Provide the [x, y] coordinate of the cell's center where the given text is located.  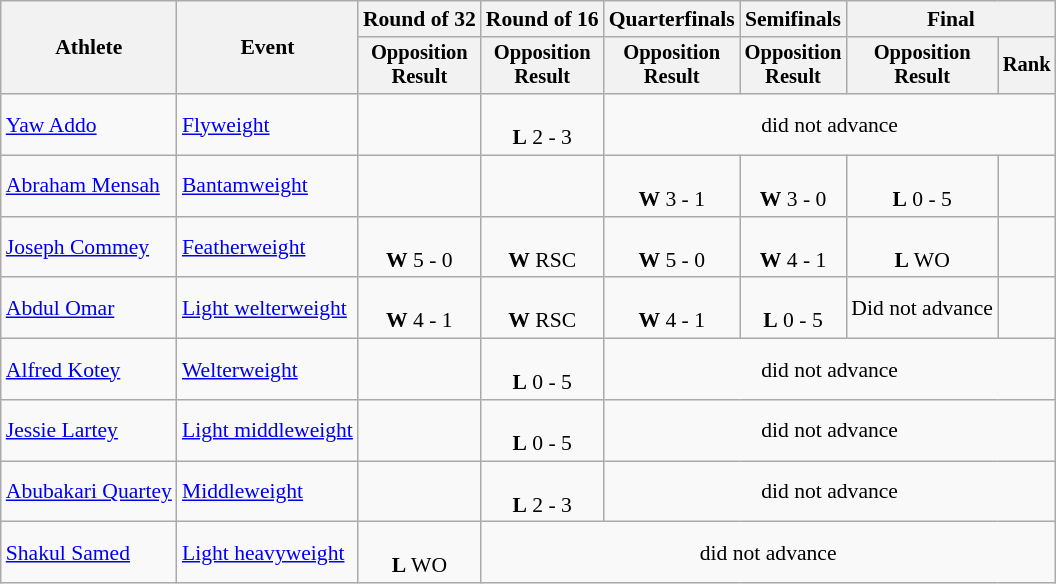
Athlete [89, 48]
Abubakari Quartey [89, 492]
Rank [1027, 66]
Abraham Mensah [89, 186]
Welterweight [268, 370]
Quarterfinals [672, 19]
Jessie Lartey [89, 430]
Joseph Commey [89, 248]
Semifinals [794, 19]
Light welterweight [268, 308]
Round of 32 [420, 19]
Bantamweight [268, 186]
W 3 - 0 [794, 186]
Alfred Kotey [89, 370]
Event [268, 48]
Shakul Samed [89, 552]
Flyweight [268, 124]
Round of 16 [542, 19]
Light heavyweight [268, 552]
Featherweight [268, 248]
Final [950, 19]
Middleweight [268, 492]
Light middleweight [268, 430]
Abdul Omar [89, 308]
W 3 - 1 [672, 186]
Did not advance [922, 308]
Yaw Addo [89, 124]
